Pinpoint the cell where the given text exists, returning its (X, Y) midpoint coordinate. 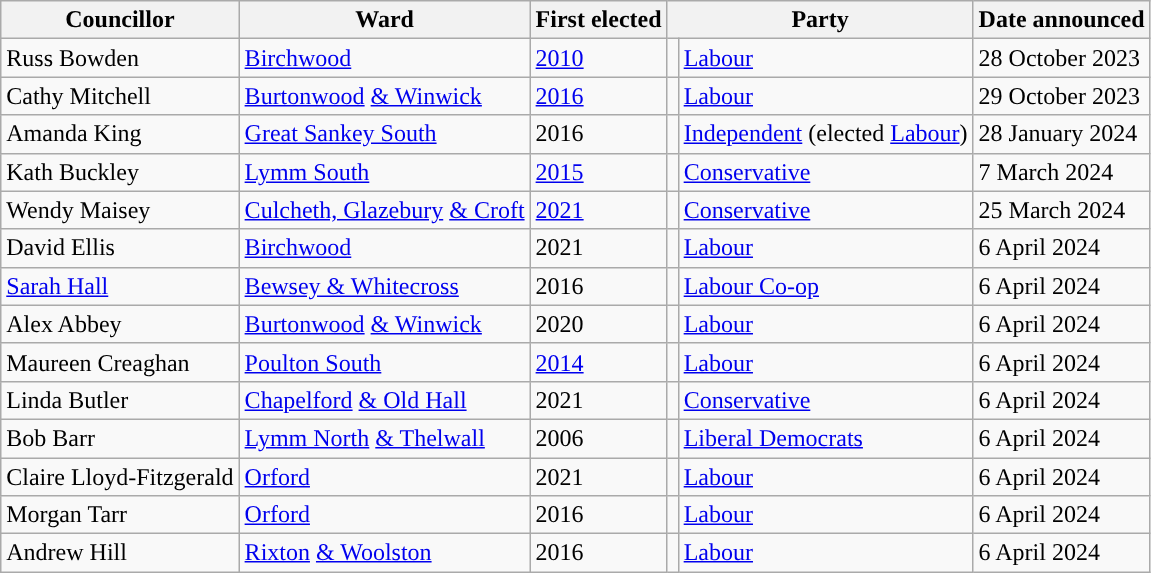
Morgan Tarr (120, 515)
25 March 2024 (1062, 210)
Bob Barr (120, 438)
Lymm South (384, 172)
Liberal Democrats (826, 438)
David Ellis (120, 248)
Bewsey & Whitecross (384, 286)
Alex Abbey (120, 324)
7 March 2024 (1062, 172)
Poulton South (384, 362)
29 October 2023 (1062, 96)
Rixton & Woolston (384, 553)
Chapelford & Old Hall (384, 400)
2020 (598, 324)
Culcheth, Glazebury & Croft (384, 210)
Sarah Hall (120, 286)
Maureen Creaghan (120, 362)
Linda Butler (120, 400)
Great Sankey South (384, 134)
2006 (598, 438)
2010 (598, 58)
Kath Buckley (120, 172)
Andrew Hill (120, 553)
Claire Lloyd-Fitzgerald (120, 477)
Ward (384, 20)
28 January 2024 (1062, 134)
Councillor (120, 20)
Party (820, 20)
Russ Bowden (120, 58)
28 October 2023 (1062, 58)
Cathy Mitchell (120, 96)
Independent (elected Labour) (826, 134)
2015 (598, 172)
Labour Co-op (826, 286)
Lymm North & Thelwall (384, 438)
First elected (598, 20)
Date announced (1062, 20)
Wendy Maisey (120, 210)
2014 (598, 362)
Amanda King (120, 134)
